Return the [X, Y] coordinate for the center point of the cell that contains the specified text.  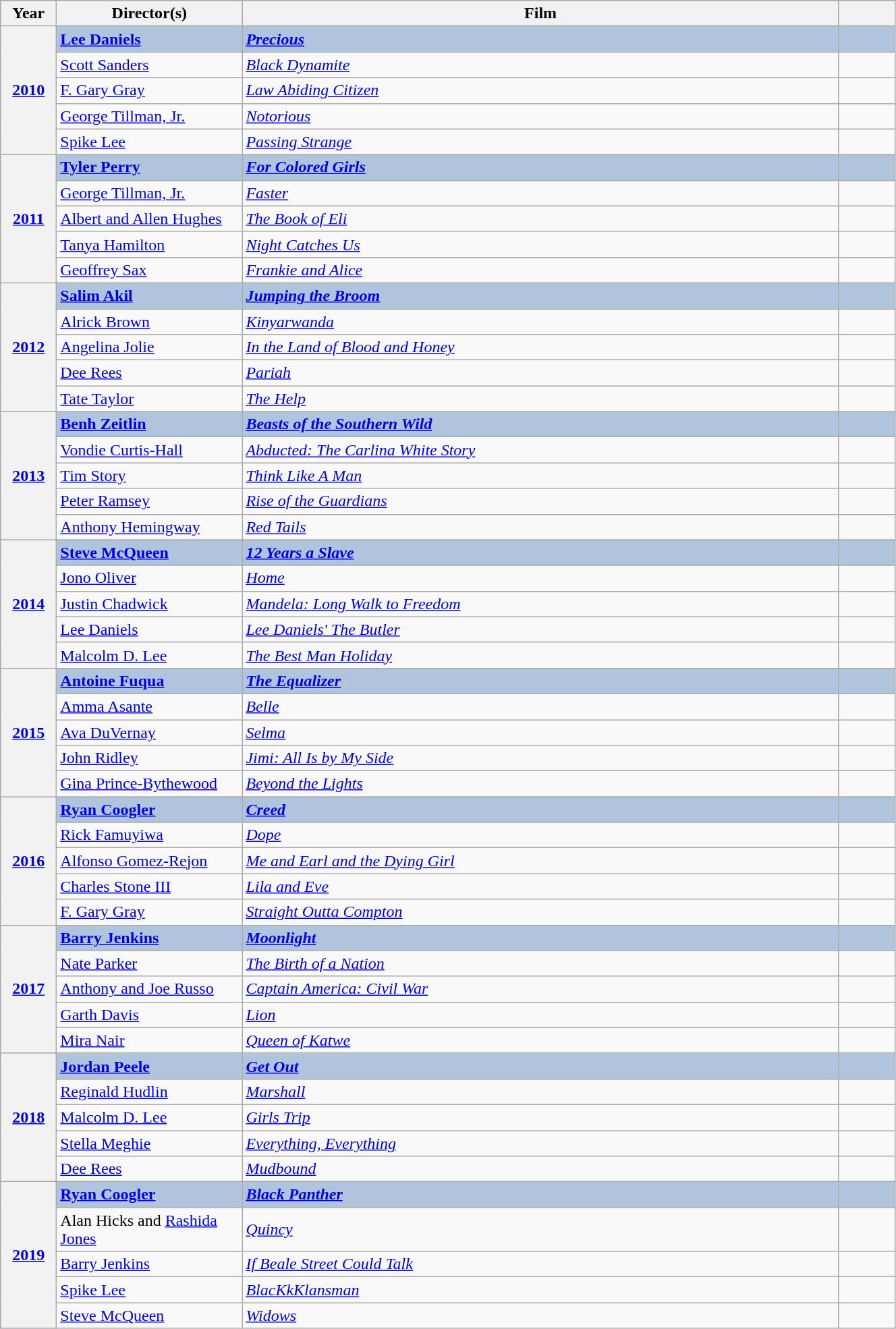
Widows [541, 1316]
Tim Story [150, 476]
Belle [541, 706]
Year [28, 13]
2014 [28, 604]
2010 [28, 90]
Me and Earl and the Dying Girl [541, 861]
Pariah [541, 373]
Marshall [541, 1092]
Lee Daniels' The Butler [541, 629]
Notorious [541, 116]
Think Like A Man [541, 476]
The Birth of a Nation [541, 963]
2017 [28, 989]
Creed [541, 810]
2013 [28, 476]
Girls Trip [541, 1117]
The Book of Eli [541, 219]
Nate Parker [150, 963]
Abducted: The Carlina White Story [541, 450]
Straight Outta Compton [541, 912]
Black Dynamite [541, 65]
Jimi: All Is by My Side [541, 758]
Mudbound [541, 1169]
Selma [541, 732]
Anthony Hemingway [150, 527]
Director(s) [150, 13]
Quincy [541, 1229]
Get Out [541, 1066]
John Ridley [150, 758]
Film [541, 13]
Kinyarwanda [541, 322]
Rise of the Guardians [541, 501]
Lion [541, 1015]
Tanya Hamilton [150, 244]
Antoine Fuqua [150, 681]
Jordan Peele [150, 1066]
2018 [28, 1117]
For Colored Girls [541, 167]
Night Catches Us [541, 244]
Jumping the Broom [541, 295]
Alfonso Gomez-Rejon [150, 861]
Amma Asante [150, 706]
Faster [541, 193]
Alrick Brown [150, 322]
Everything, Everything [541, 1143]
Black Panther [541, 1195]
Gina Prince-Bythewood [150, 784]
Home [541, 578]
The Help [541, 399]
Alan Hicks and Rashida Jones [150, 1229]
Stella Meghie [150, 1143]
BlacKkKlansman [541, 1290]
In the Land of Blood and Honey [541, 347]
Tate Taylor [150, 399]
Albert and Allen Hughes [150, 219]
Dope [541, 835]
2011 [28, 219]
Garth Davis [150, 1015]
The Equalizer [541, 681]
Captain America: Civil War [541, 989]
2016 [28, 861]
Frankie and Alice [541, 270]
2012 [28, 347]
Anthony and Joe Russo [150, 989]
12 Years a Slave [541, 553]
Salim Akil [150, 295]
Beasts of the Southern Wild [541, 424]
Geoffrey Sax [150, 270]
Law Abiding Citizen [541, 90]
Ava DuVernay [150, 732]
Mandela: Long Walk to Freedom [541, 604]
Peter Ramsey [150, 501]
Moonlight [541, 938]
Tyler Perry [150, 167]
Passing Strange [541, 142]
Red Tails [541, 527]
Beyond the Lights [541, 784]
Vondie Curtis-Hall [150, 450]
Mira Nair [150, 1040]
Rick Famuyiwa [150, 835]
Benh Zeitlin [150, 424]
Justin Chadwick [150, 604]
If Beale Street Could Talk [541, 1264]
Jono Oliver [150, 578]
The Best Man Holiday [541, 655]
Angelina Jolie [150, 347]
2019 [28, 1255]
Charles Stone III [150, 886]
Lila and Eve [541, 886]
Precious [541, 39]
Scott Sanders [150, 65]
Queen of Katwe [541, 1040]
Reginald Hudlin [150, 1092]
2015 [28, 732]
